For the text-containing cell, return its midpoint in (X, Y) coordinate format. 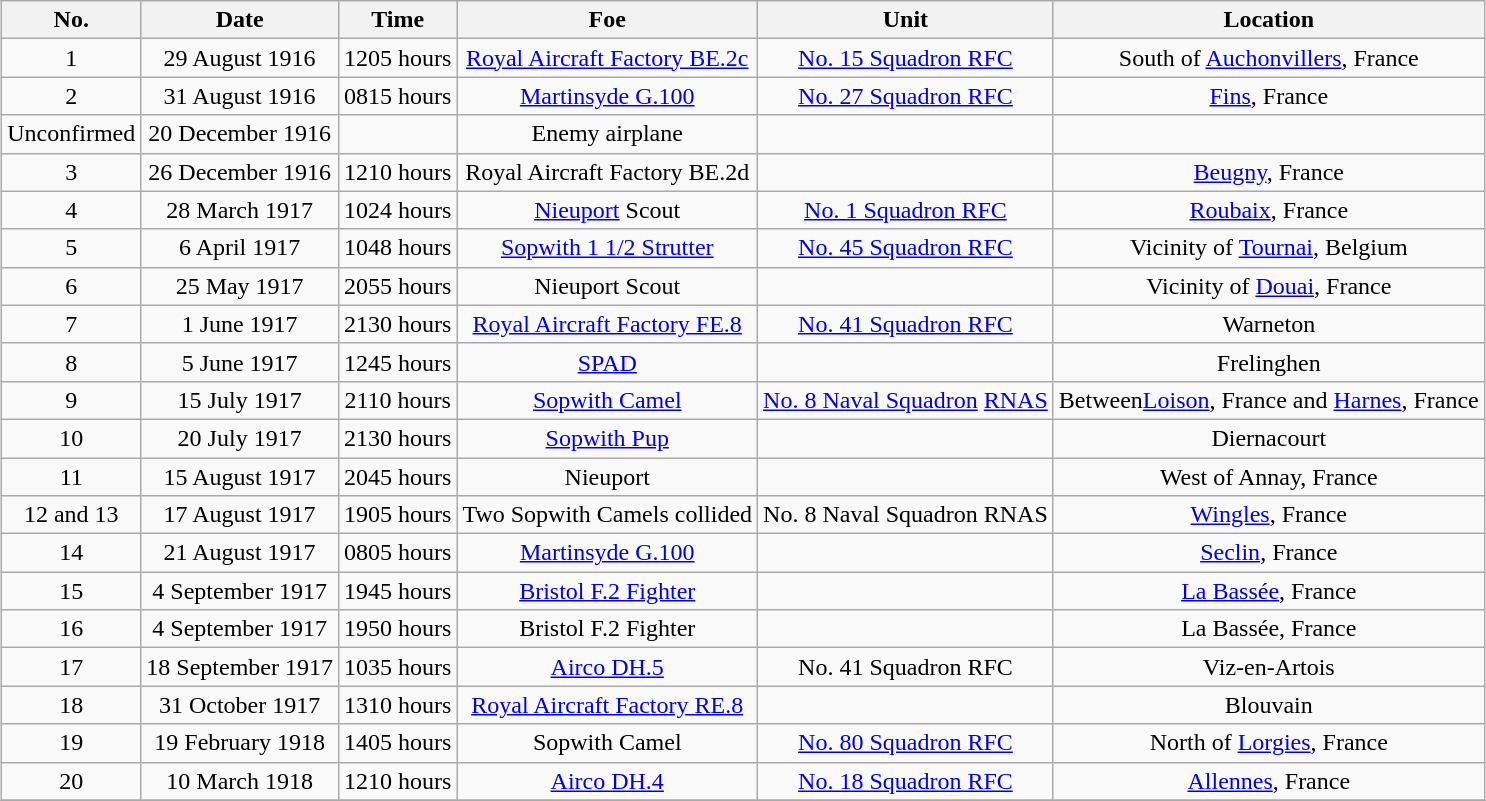
Royal Aircraft Factory BE.2d (608, 172)
Allennes, France (1268, 781)
Nieuport (608, 477)
1405 hours (397, 743)
No. 45 Squadron RFC (906, 248)
Unconfirmed (72, 134)
2 (72, 96)
Royal Aircraft Factory FE.8 (608, 324)
Sopwith 1 1/2 Strutter (608, 248)
North of Lorgies, France (1268, 743)
6 (72, 286)
Fins, France (1268, 96)
1048 hours (397, 248)
26 December 1916 (240, 172)
19 (72, 743)
Airco DH.5 (608, 667)
2055 hours (397, 286)
Roubaix, France (1268, 210)
25 May 1917 (240, 286)
No. 80 Squadron RFC (906, 743)
19 February 1918 (240, 743)
Royal Aircraft Factory BE.2c (608, 58)
No. (72, 20)
5 June 1917 (240, 362)
14 (72, 553)
Location (1268, 20)
20 December 1916 (240, 134)
15 July 1917 (240, 400)
17 (72, 667)
Foe (608, 20)
11 (72, 477)
South of Auchonvillers, France (1268, 58)
Wingles, France (1268, 515)
Viz-en-Artois (1268, 667)
15 (72, 591)
1 June 1917 (240, 324)
SPAD (608, 362)
20 (72, 781)
16 (72, 629)
Vicinity of Douai, France (1268, 286)
12 and 13 (72, 515)
Seclin, France (1268, 553)
Warneton (1268, 324)
28 March 1917 (240, 210)
0805 hours (397, 553)
West of Annay, France (1268, 477)
Date (240, 20)
Diernacourt (1268, 438)
Blouvain (1268, 705)
29 August 1916 (240, 58)
1245 hours (397, 362)
6 April 1917 (240, 248)
No. 1 Squadron RFC (906, 210)
No. 15 Squadron RFC (906, 58)
31 August 1916 (240, 96)
18 (72, 705)
Time (397, 20)
2045 hours (397, 477)
2110 hours (397, 400)
Enemy airplane (608, 134)
Vicinity of Tournai, Belgium (1268, 248)
17 August 1917 (240, 515)
1035 hours (397, 667)
5 (72, 248)
9 (72, 400)
No. 27 Squadron RFC (906, 96)
Sopwith Pup (608, 438)
1310 hours (397, 705)
3 (72, 172)
Beugny, France (1268, 172)
8 (72, 362)
0815 hours (397, 96)
Unit (906, 20)
7 (72, 324)
1905 hours (397, 515)
15 August 1917 (240, 477)
18 September 1917 (240, 667)
4 (72, 210)
Royal Aircraft Factory RE.8 (608, 705)
1945 hours (397, 591)
Frelinghen (1268, 362)
1 (72, 58)
21 August 1917 (240, 553)
Airco DH.4 (608, 781)
No. 18 Squadron RFC (906, 781)
1205 hours (397, 58)
10 (72, 438)
Two Sopwith Camels collided (608, 515)
31 October 1917 (240, 705)
10 March 1918 (240, 781)
20 July 1917 (240, 438)
1024 hours (397, 210)
1950 hours (397, 629)
BetweenLoison, France and Harnes, France (1268, 400)
